Extract the (x, y) coordinate from the center of the cell holding the provided text.  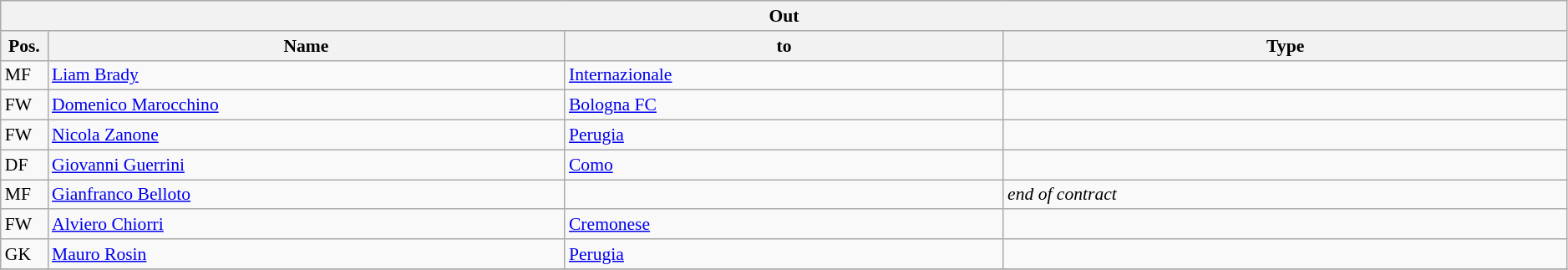
Domenico Marocchino (306, 105)
Bologna FC (784, 105)
Alviero Chiorri (306, 225)
Pos. (24, 46)
Type (1285, 46)
end of contract (1285, 195)
Giovanni Guerrini (306, 165)
Internazionale (784, 75)
Gianfranco Belloto (306, 195)
Name (306, 46)
Cremonese (784, 225)
Out (784, 16)
Mauro Rosin (306, 254)
GK (24, 254)
DF (24, 165)
Nicola Zanone (306, 135)
Liam Brady (306, 75)
Como (784, 165)
to (784, 46)
